Return the [X, Y] coordinate for the center point of the cell that contains the specified text.  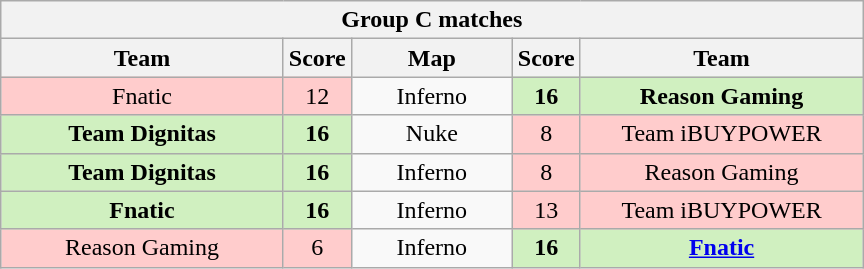
Group C matches [432, 20]
12 [317, 96]
Map [432, 58]
6 [317, 248]
13 [546, 210]
Nuke [432, 134]
